From the cell containing the given text, extract its center point as (X, Y) coordinate. 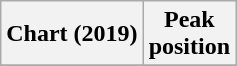
Peakposition (189, 34)
Chart (2019) (72, 34)
